Search for the cell housing the specified text and yield its (x, y) center coordinate. 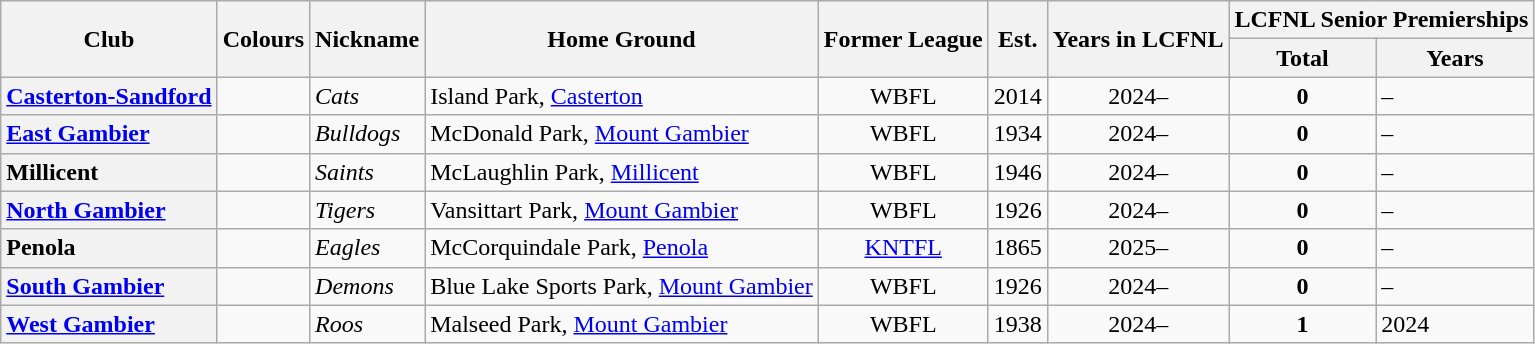
Eagles (368, 248)
Home Ground (622, 39)
North Gambier (109, 210)
Cats (368, 96)
Tigers (368, 210)
1946 (1018, 172)
Island Park, Casterton (622, 96)
Malseed Park, Mount Gambier (622, 324)
Blue Lake Sports Park, Mount Gambier (622, 286)
West Gambier (109, 324)
Colours (263, 39)
1934 (1018, 134)
Years in LCFNL (1138, 39)
Former League (903, 39)
Millicent (109, 172)
Club (109, 39)
2024 (1455, 324)
Demons (368, 286)
2025– (1138, 248)
KNTFL (903, 248)
LCFNL Senior Premierships (1382, 20)
Roos (368, 324)
1938 (1018, 324)
Casterton-Sandford (109, 96)
McLaughlin Park, Millicent (622, 172)
East Gambier (109, 134)
2014 (1018, 96)
McCorquindale Park, Penola (622, 248)
Bulldogs (368, 134)
Penola (109, 248)
South Gambier (109, 286)
Saints (368, 172)
Vansittart Park, Mount Gambier (622, 210)
Years (1455, 58)
1 (1302, 324)
Total (1302, 58)
Nickname (368, 39)
1865 (1018, 248)
Est. (1018, 39)
McDonald Park, Mount Gambier (622, 134)
